For the text-containing cell, return its midpoint in [X, Y] coordinate format. 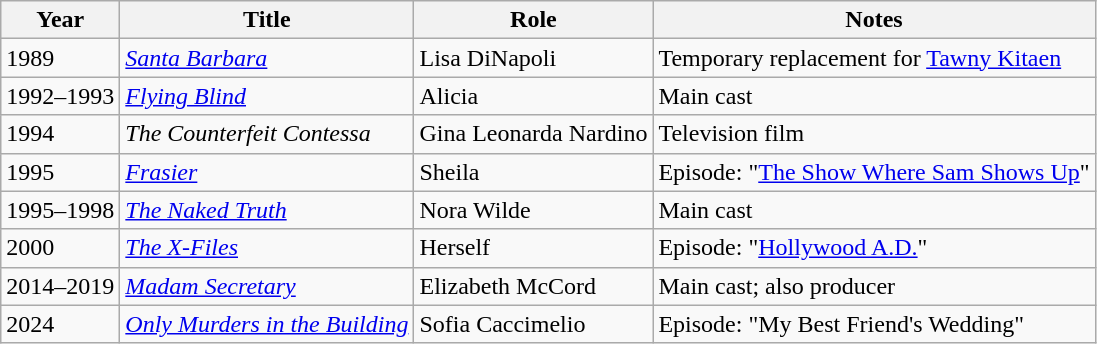
1994 [60, 134]
Television film [874, 134]
Episode: "My Best Friend's Wedding" [874, 324]
Elizabeth McCord [534, 286]
The Naked Truth [267, 210]
Frasier [267, 172]
Nora Wilde [534, 210]
Title [267, 20]
The Counterfeit Contessa [267, 134]
1989 [60, 58]
1995–1998 [60, 210]
Notes [874, 20]
2014–2019 [60, 286]
Episode: "Hollywood A.D." [874, 248]
Herself [534, 248]
Episode: "The Show Where Sam Shows Up" [874, 172]
The X-Files [267, 248]
Sofia Caccimelio [534, 324]
Santa Barbara [267, 58]
1992–1993 [60, 96]
Flying Blind [267, 96]
Only Murders in the Building [267, 324]
2000 [60, 248]
Sheila [534, 172]
2024 [60, 324]
Role [534, 20]
Main cast; also producer [874, 286]
1995 [60, 172]
Madam Secretary [267, 286]
Alicia [534, 96]
Temporary replacement for Tawny Kitaen [874, 58]
Gina Leonarda Nardino [534, 134]
Lisa DiNapoli [534, 58]
Year [60, 20]
